Capture the cell that displays the provided text and extract its [X, Y] central coordinate. 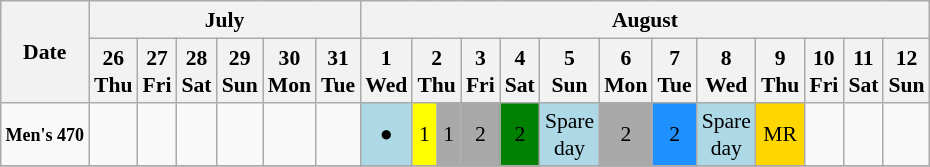
● [386, 134]
July [224, 20]
5Sun [570, 70]
28Sat [196, 70]
6Mon [626, 70]
29Sun [240, 70]
Date [44, 52]
1Wed [386, 70]
10Fri [824, 70]
26Thu [114, 70]
3Fri [480, 70]
August [644, 20]
7Tue [674, 70]
Men's 470 [44, 134]
12Sun [906, 70]
31Tue [338, 70]
4Sat [520, 70]
30Mon [290, 70]
27Fri [158, 70]
MR [780, 134]
2Thu [436, 70]
8Wed [726, 70]
9Thu [780, 70]
11Sat [863, 70]
